For the text-containing cell, return its midpoint in [x, y] coordinate format. 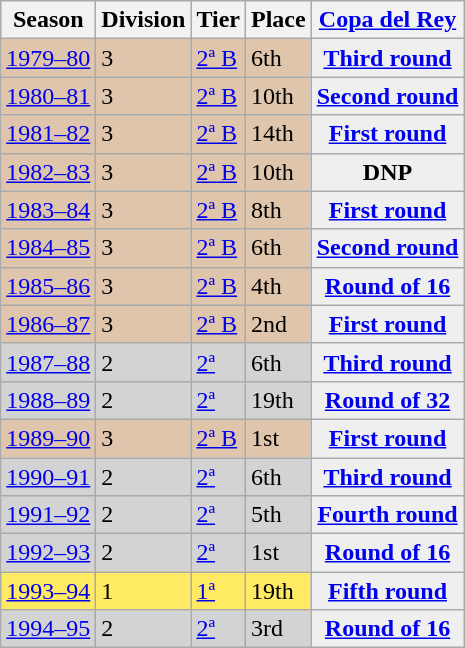
1992–93 [48, 553]
1990–91 [48, 477]
Fourth round [388, 515]
1ª [218, 591]
1980–81 [48, 96]
1987–88 [48, 362]
1979–80 [48, 58]
Round of 32 [388, 400]
Copa del Rey [388, 20]
Division [144, 20]
1994–95 [48, 629]
2nd [279, 324]
1982–83 [48, 172]
1981–82 [48, 134]
1993–94 [48, 591]
1988–89 [48, 400]
4th [279, 286]
Tier [218, 20]
1989–90 [48, 438]
8th [279, 210]
1 [144, 591]
5th [279, 515]
1991–92 [48, 515]
Fifth round [388, 591]
3rd [279, 629]
Place [279, 20]
DNP [388, 172]
1986–87 [48, 324]
1984–85 [48, 248]
1985–86 [48, 286]
Season [48, 20]
1983–84 [48, 210]
14th [279, 134]
